Determine the [X, Y] coordinate at the center of the cell enclosing the given text.  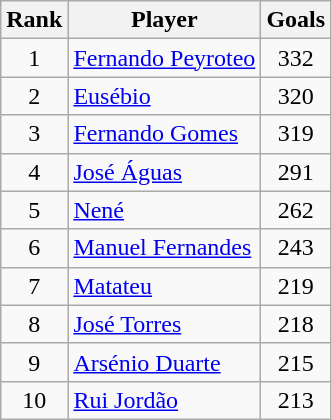
Player [164, 20]
5 [34, 210]
6 [34, 248]
7 [34, 286]
320 [296, 96]
Fernando Gomes [164, 134]
2 [34, 96]
262 [296, 210]
3 [34, 134]
Manuel Fernandes [164, 248]
Rui Jordão [164, 400]
218 [296, 324]
José Águas [164, 172]
319 [296, 134]
332 [296, 58]
9 [34, 362]
243 [296, 248]
Matateu [164, 286]
215 [296, 362]
Goals [296, 20]
Rank [34, 20]
219 [296, 286]
291 [296, 172]
10 [34, 400]
José Torres [164, 324]
Arsénio Duarte [164, 362]
1 [34, 58]
Nené [164, 210]
213 [296, 400]
Fernando Peyroteo [164, 58]
Eusébio [164, 96]
8 [34, 324]
4 [34, 172]
